Pinpoint the cell where the given text exists, returning its (x, y) midpoint coordinate. 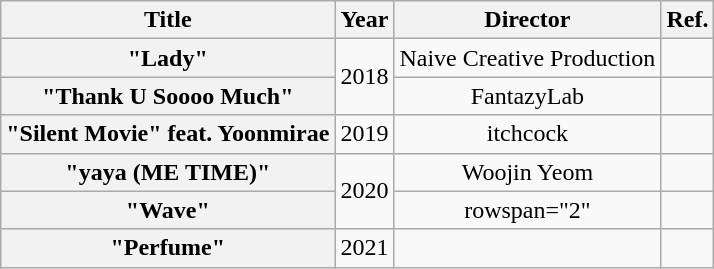
"Silent Movie" feat. Yoonmirae (168, 134)
rowspan="2" (528, 210)
Title (168, 20)
2018 (364, 77)
"Perfume" (168, 248)
"Wave" (168, 210)
"Lady" (168, 58)
"Thank U Soooo Much" (168, 96)
2019 (364, 134)
"yaya (ME TIME)" (168, 172)
Naive Creative Production (528, 58)
2020 (364, 191)
Ref. (688, 20)
itchcock (528, 134)
Director (528, 20)
2021 (364, 248)
Woojin Yeom (528, 172)
FantazyLab (528, 96)
Year (364, 20)
